Extract the (X, Y) coordinate from the center of the cell holding the provided text.  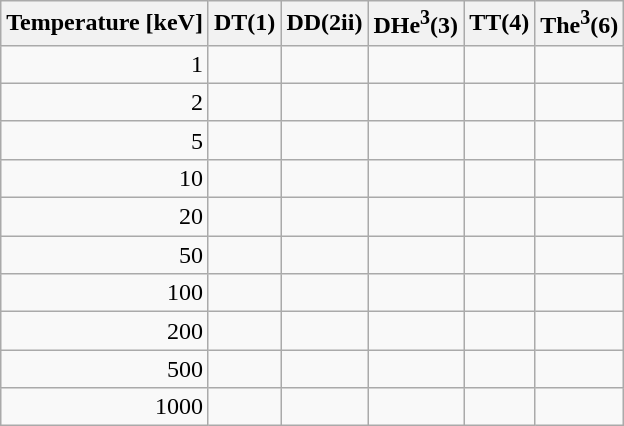
The3(6) (580, 24)
5 (105, 140)
100 (105, 293)
DT(1) (244, 24)
1 (105, 64)
DHe3(3) (416, 24)
1000 (105, 407)
10 (105, 178)
50 (105, 255)
20 (105, 217)
DD(2ii) (324, 24)
Temperature [keV] (105, 24)
2 (105, 102)
200 (105, 331)
500 (105, 369)
TT(4) (500, 24)
